Provide the [X, Y] coordinate of the cell's center where the given text is located.  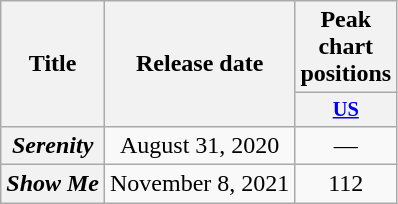
Serenity [53, 145]
Release date [200, 64]
112 [346, 184]
August 31, 2020 [200, 145]
Peak chart positions [346, 47]
Title [53, 64]
US [346, 110]
Show Me [53, 184]
— [346, 145]
November 8, 2021 [200, 184]
